Provide the (X, Y) coordinate of the cell's center where the given text is located.  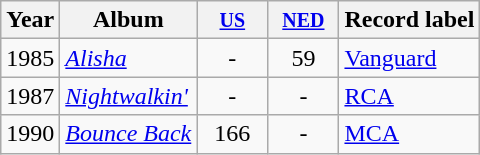
Vanguard (410, 58)
1990 (30, 134)
Record label (410, 20)
Alisha (128, 58)
1985 (30, 58)
1987 (30, 96)
Album (128, 20)
MCA (410, 134)
Year (30, 20)
166 (232, 134)
NED (304, 20)
59 (304, 58)
US (232, 20)
RCA (410, 96)
Nightwalkin' (128, 96)
Bounce Back (128, 134)
